Output the (X, Y) coordinate of the center of the cell containing the given text.  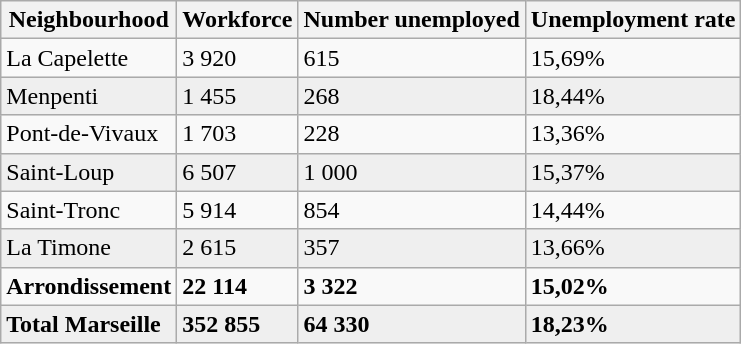
13,66% (633, 248)
357 (412, 248)
Unemployment rate (633, 20)
3 322 (412, 286)
615 (412, 58)
Saint-Loup (89, 172)
64 330 (412, 324)
5 914 (238, 210)
6 507 (238, 172)
1 000 (412, 172)
La Timone (89, 248)
15,69% (633, 58)
13,36% (633, 134)
Neighbourhood (89, 20)
15,02% (633, 286)
352 855 (238, 324)
1 455 (238, 96)
Saint-Tronc (89, 210)
15,37% (633, 172)
18,44% (633, 96)
268 (412, 96)
2 615 (238, 248)
1 703 (238, 134)
854 (412, 210)
Arrondissement (89, 286)
Workforce (238, 20)
22 114 (238, 286)
18,23% (633, 324)
Menpenti (89, 96)
La Capelette (89, 58)
Total Marseille (89, 324)
14,44% (633, 210)
3 920 (238, 58)
Pont-de-Vivaux (89, 134)
228 (412, 134)
Number unemployed (412, 20)
